Identify which cell holds the provided text, then report its [X, Y] central coordinate. 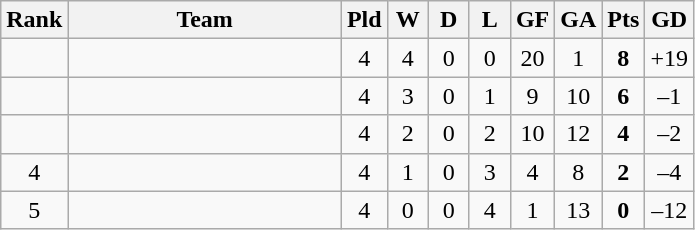
Team [205, 20]
–4 [670, 172]
GA [578, 20]
GF [532, 20]
20 [532, 58]
–12 [670, 210]
D [448, 20]
6 [624, 96]
12 [578, 134]
Rank [34, 20]
L [490, 20]
13 [578, 210]
Pld [364, 20]
+19 [670, 58]
–1 [670, 96]
–2 [670, 134]
5 [34, 210]
GD [670, 20]
Pts [624, 20]
W [408, 20]
9 [532, 96]
